Output the [X, Y] coordinate of the center of the cell containing the given text.  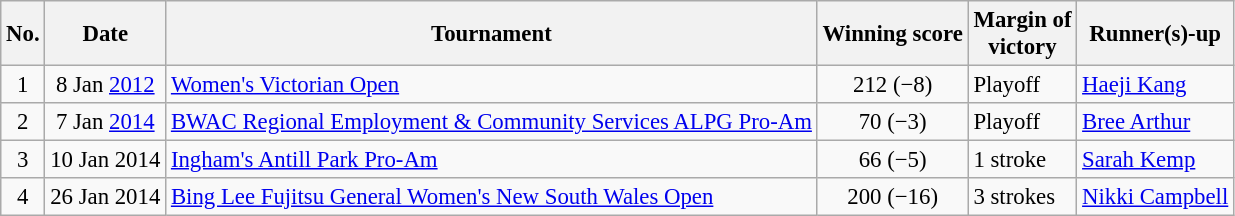
Margin ofvictory [1022, 34]
No. [23, 34]
26 Jan 2014 [106, 197]
Winning score [892, 34]
Bree Arthur [1156, 122]
Tournament [492, 34]
66 (−5) [892, 160]
Women's Victorian Open [492, 85]
8 Jan 2012 [106, 85]
212 (−8) [892, 85]
Haeji Kang [1156, 85]
7 Jan 2014 [106, 122]
4 [23, 197]
200 (−16) [892, 197]
2 [23, 122]
1 stroke [1022, 160]
BWAC Regional Employment & Community Services ALPG Pro-Am [492, 122]
70 (−3) [892, 122]
3 strokes [1022, 197]
Sarah Kemp [1156, 160]
10 Jan 2014 [106, 160]
1 [23, 85]
Runner(s)-up [1156, 34]
3 [23, 160]
Nikki Campbell [1156, 197]
Date [106, 34]
Ingham's Antill Park Pro-Am [492, 160]
Bing Lee Fujitsu General Women's New South Wales Open [492, 197]
